For the text-containing cell, return its midpoint in (X, Y) coordinate format. 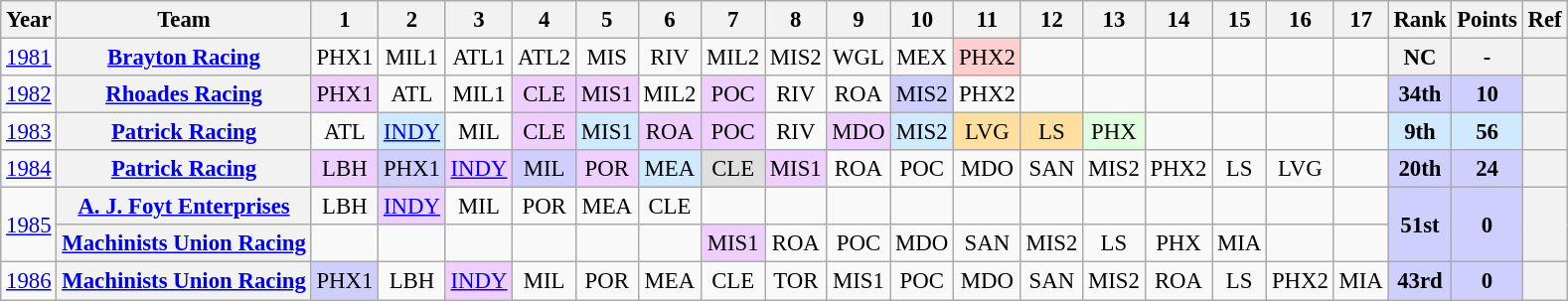
5 (608, 20)
Rhoades Racing (184, 94)
A. J. Foyt Enterprises (184, 207)
43rd (1420, 281)
Points (1487, 20)
1982 (29, 94)
20th (1420, 169)
13 (1115, 20)
9 (859, 20)
6 (670, 20)
1983 (29, 132)
MIS (608, 58)
34th (1420, 94)
ATL1 (479, 58)
NC (1420, 58)
Team (184, 20)
1981 (29, 58)
8 (797, 20)
14 (1178, 20)
1984 (29, 169)
3 (479, 20)
Brayton Racing (184, 58)
9th (1420, 132)
Year (29, 20)
11 (988, 20)
12 (1051, 20)
2 (412, 20)
1985 (29, 225)
16 (1301, 20)
7 (733, 20)
- (1487, 58)
Rank (1420, 20)
1986 (29, 281)
ATL2 (545, 58)
MEX (922, 58)
TOR (797, 281)
WGL (859, 58)
15 (1240, 20)
17 (1361, 20)
4 (545, 20)
Ref (1544, 20)
1 (345, 20)
51st (1420, 225)
56 (1487, 132)
24 (1487, 169)
